Capture the cell that displays the provided text and extract its [X, Y] central coordinate. 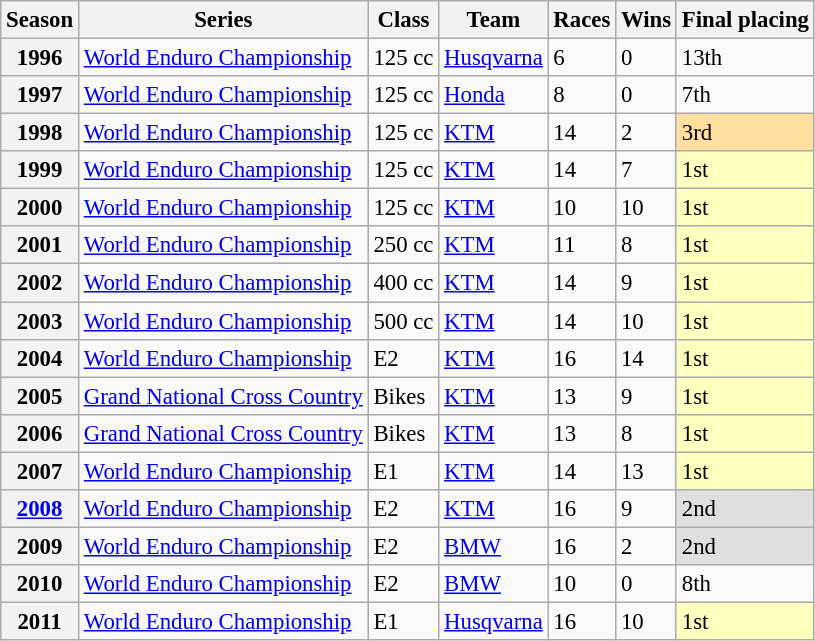
1996 [40, 58]
6 [582, 58]
Class [404, 20]
Team [494, 20]
500 cc [404, 321]
2007 [40, 471]
2001 [40, 245]
11 [582, 245]
2006 [40, 433]
2010 [40, 584]
2009 [40, 546]
Races [582, 20]
Season [40, 20]
1998 [40, 133]
Wins [646, 20]
Honda [494, 95]
7th [745, 95]
1999 [40, 170]
7 [646, 170]
2002 [40, 283]
2000 [40, 208]
13th [745, 58]
Series [223, 20]
400 cc [404, 283]
2008 [40, 509]
Final placing [745, 20]
3rd [745, 133]
8th [745, 584]
2005 [40, 396]
250 cc [404, 245]
1997 [40, 95]
2011 [40, 621]
2003 [40, 321]
2004 [40, 358]
